Find where the given text appears and provide that cell's center as (X, Y) coordinate. 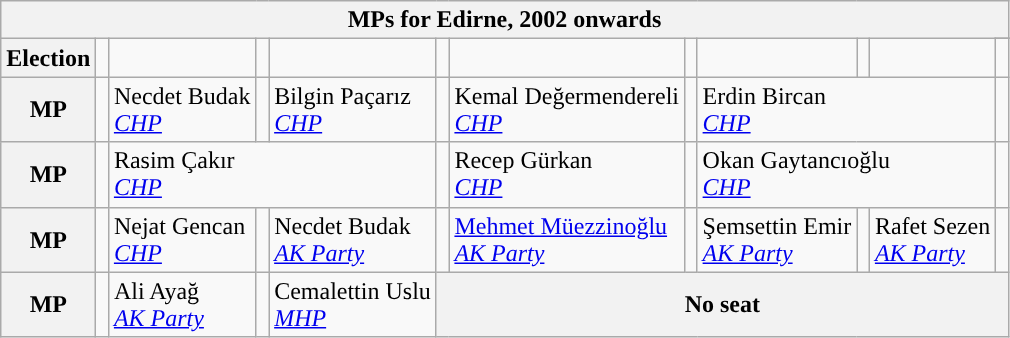
Erdin BircanCHP (846, 110)
Rasim ÇakırCHP (272, 174)
Bilgin PaçarızCHP (353, 110)
Okan GaytancıoğluCHP (846, 174)
MPs for Edirne, 2002 onwards (505, 20)
Kemal DeğermendereliCHP (567, 110)
Rafet SezenAK Party (932, 240)
Mehmet MüezzinoğluAK Party (567, 240)
No seat (722, 304)
Necdet BudakCHP (182, 110)
Cemalettin UsluMHP (353, 304)
Election (48, 58)
Şemsettin EmirAK Party (777, 240)
Ali AyağAK Party (182, 304)
Nejat GencanCHP (182, 240)
Recep GürkanCHP (567, 174)
Necdet BudakAK Party (353, 240)
